Search for the cell housing the specified text and yield its (x, y) center coordinate. 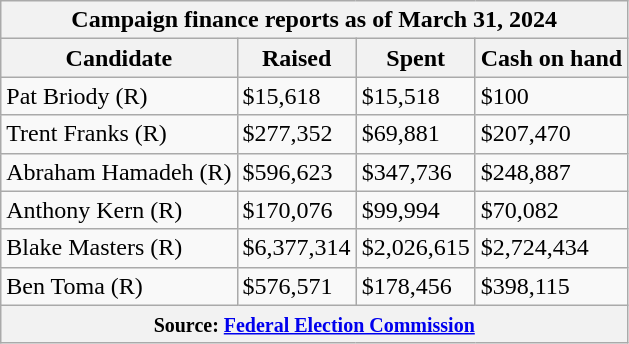
Pat Briody (R) (119, 96)
$15,518 (416, 96)
Blake Masters (R) (119, 248)
Candidate (119, 58)
Abraham Hamadeh (R) (119, 172)
Campaign finance reports as of March 31, 2024 (314, 20)
$596,623 (296, 172)
$69,881 (416, 134)
$100 (551, 96)
Source: Federal Election Commission (314, 324)
$178,456 (416, 286)
$576,571 (296, 286)
$99,994 (416, 210)
$277,352 (296, 134)
Trent Franks (R) (119, 134)
Raised (296, 58)
$6,377,314 (296, 248)
Cash on hand (551, 58)
$347,736 (416, 172)
$2,724,434 (551, 248)
$398,115 (551, 286)
Ben Toma (R) (119, 286)
$70,082 (551, 210)
Spent (416, 58)
$15,618 (296, 96)
$207,470 (551, 134)
$2,026,615 (416, 248)
$248,887 (551, 172)
Anthony Kern (R) (119, 210)
$170,076 (296, 210)
